From the cell containing the given text, extract its center point as [x, y] coordinate. 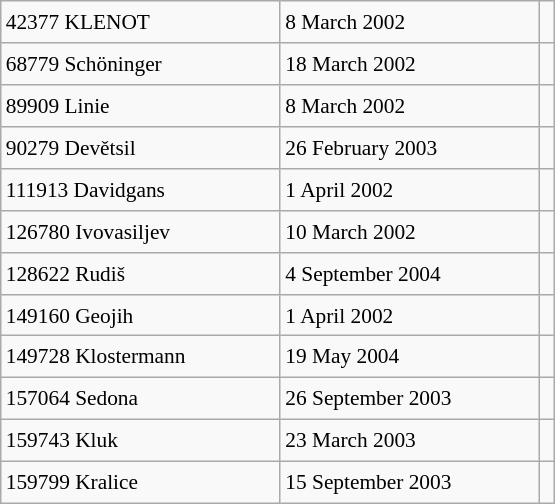
149728 Klostermann [141, 357]
111913 Davidgans [141, 190]
42377 KLENOT [141, 22]
4 September 2004 [410, 273]
90279 Devětsil [141, 148]
159743 Kluk [141, 441]
15 September 2003 [410, 483]
26 September 2003 [410, 399]
18 March 2002 [410, 64]
23 March 2003 [410, 441]
19 May 2004 [410, 357]
128622 Rudiš [141, 273]
157064 Sedona [141, 399]
89909 Linie [141, 106]
126780 Ivovasiljev [141, 231]
26 February 2003 [410, 148]
149160 Geojih [141, 315]
68779 Schöninger [141, 64]
159799 Kralice [141, 483]
10 March 2002 [410, 231]
